Output the [x, y] coordinate of the center of the cell containing the given text.  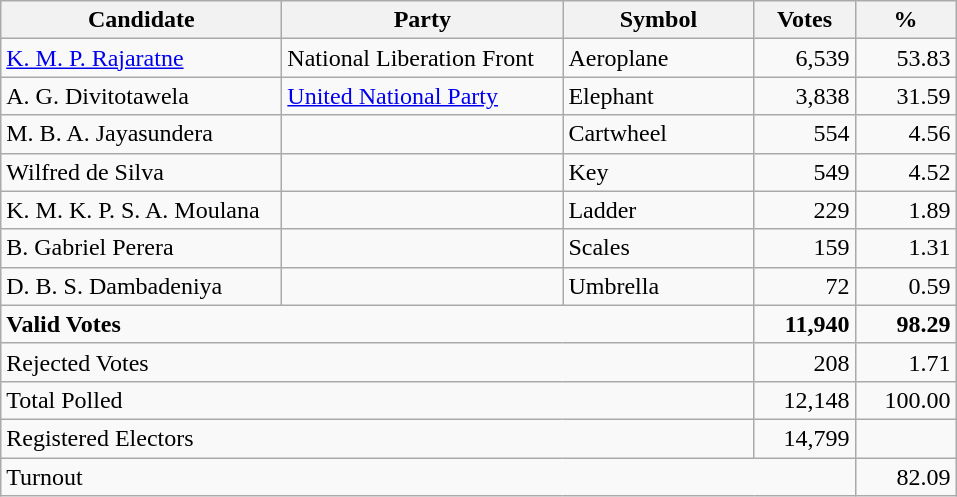
K. M. P. Rajaratne [142, 58]
1.71 [906, 362]
Symbol [658, 20]
1.89 [906, 210]
208 [804, 362]
K. M. K. P. S. A. Moulana [142, 210]
B. Gabriel Perera [142, 248]
14,799 [804, 438]
159 [804, 248]
Registered Electors [378, 438]
D. B. S. Dambadeniya [142, 286]
M. B. A. Jayasundera [142, 134]
72 [804, 286]
National Liberation Front [422, 58]
549 [804, 172]
A. G. Divitotawela [142, 96]
Umbrella [658, 286]
Aeroplane [658, 58]
4.56 [906, 134]
229 [804, 210]
Total Polled [378, 400]
Party [422, 20]
Ladder [658, 210]
Scales [658, 248]
100.00 [906, 400]
% [906, 20]
Turnout [428, 477]
31.59 [906, 96]
Elephant [658, 96]
12,148 [804, 400]
554 [804, 134]
Candidate [142, 20]
1.31 [906, 248]
6,539 [804, 58]
Valid Votes [378, 324]
11,940 [804, 324]
Votes [804, 20]
53.83 [906, 58]
United National Party [422, 96]
Rejected Votes [378, 362]
Key [658, 172]
3,838 [804, 96]
Cartwheel [658, 134]
0.59 [906, 286]
98.29 [906, 324]
82.09 [906, 477]
4.52 [906, 172]
Wilfred de Silva [142, 172]
